Locate the cell with the specified text and output its (x, y) center coordinate. 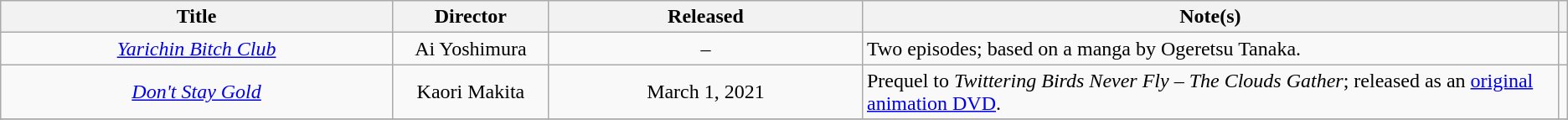
Released (705, 17)
Kaori Makita (471, 92)
Title (197, 17)
Ai Yoshimura (471, 49)
Don't Stay Gold (197, 92)
Note(s) (1210, 17)
Director (471, 17)
Yarichin Bitch Club (197, 49)
Prequel to Twittering Birds Never Fly – The Clouds Gather; released as an original animation DVD. (1210, 92)
March 1, 2021 (705, 92)
Two episodes; based on a manga by Ogeretsu Tanaka. (1210, 49)
– (705, 49)
